Return [x, y] of the center of cell containing provided text 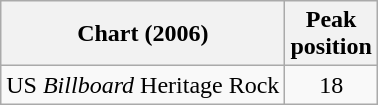
US Billboard Heritage Rock [143, 85]
18 [331, 85]
Chart (2006) [143, 34]
Peakposition [331, 34]
